Return the [x, y] coordinate for the center point of the cell that contains the specified text.  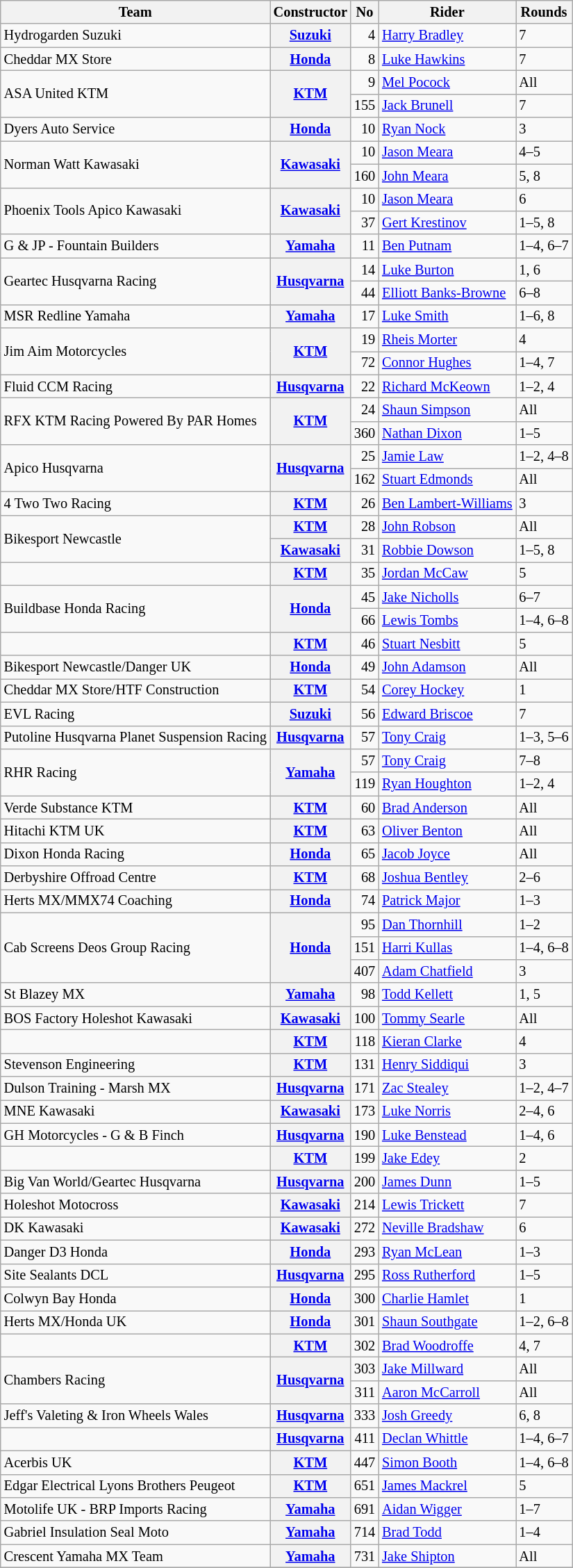
60 [365, 808]
Rider [447, 12]
5, 8 [545, 176]
Dyers Auto Service [135, 129]
303 [365, 1369]
Luke Norris [447, 1111]
Jake Millward [447, 1369]
Derbyshire Offroad Centre [135, 878]
1–2, 4–7 [545, 1088]
James Mackrel [447, 1486]
Chambers Racing [135, 1380]
Kieran Clarke [447, 1041]
49 [365, 667]
Jim Aim Motorcycles [135, 352]
John Robson [447, 527]
68 [365, 878]
26 [365, 503]
Phoenix Tools Apico Kawasaki [135, 211]
7–8 [545, 760]
Holeshot Motocross [135, 1205]
DK Kawasaki [135, 1228]
Cheddar MX Store [135, 59]
63 [365, 831]
Ben Putnam [447, 246]
Gert Krestinov [447, 222]
1–2 [545, 924]
Aidan Wigger [447, 1509]
6, 8 [545, 1416]
Site Sealants DCL [135, 1275]
Bikesport Newcastle [135, 538]
Brad Anderson [447, 808]
EVL Racing [135, 714]
1–4 [545, 1533]
1–2, 4–8 [545, 457]
Buildbase Honda Racing [135, 609]
8 [365, 59]
190 [365, 1135]
Team [135, 12]
171 [365, 1088]
Luke Benstead [447, 1135]
95 [365, 924]
Edgar Electrical Lyons Brothers Peugeot [135, 1486]
731 [365, 1556]
Declan Whittle [447, 1439]
19 [365, 340]
360 [365, 433]
Josh Greedy [447, 1416]
Stuart Nesbitt [447, 644]
407 [365, 971]
Luke Hawkins [447, 59]
35 [365, 573]
74 [365, 901]
Jake Shipton [447, 1556]
Jeff's Valeting & Iron Wheels Wales [135, 1416]
Stevenson Engineering [135, 1065]
155 [365, 106]
25 [365, 457]
300 [365, 1298]
Motolife UK - BRP Imports Racing [135, 1509]
14 [365, 270]
ASA United KTM [135, 93]
Ryan McLean [447, 1252]
G & JP - Fountain Builders [135, 246]
9 [365, 82]
Herts MX/Honda UK [135, 1322]
Ryan Houghton [447, 784]
Jake Edey [447, 1159]
28 [365, 527]
1, 6 [545, 270]
Lewis Tombs [447, 620]
302 [365, 1346]
Brad Woodroffe [447, 1346]
151 [365, 948]
No [365, 12]
Apico Husqvarna [135, 468]
Putoline Husqvarna Planet Suspension Racing [135, 737]
Jacob Joyce [447, 854]
Hydrogarden Suzuki [135, 35]
Herts MX/MMX74 Coaching [135, 901]
4, 7 [545, 1346]
Simon Booth [447, 1462]
Danger D3 Honda [135, 1252]
272 [365, 1228]
651 [365, 1486]
Lewis Trickett [447, 1205]
Connor Hughes [447, 363]
11 [365, 246]
1–6, 8 [545, 316]
Mel Pocock [447, 82]
Henry Siddiqui [447, 1065]
37 [365, 222]
17 [365, 316]
Verde Substance KTM [135, 808]
Harri Kullas [447, 948]
162 [365, 480]
200 [365, 1182]
447 [365, 1462]
691 [365, 1509]
John Meara [447, 176]
MNE Kawasaki [135, 1111]
Harry Bradley [447, 35]
Crescent Yamaha MX Team [135, 1556]
Corey Hockey [447, 690]
Zac Stealey [447, 1088]
24 [365, 409]
Jamie Law [447, 457]
31 [365, 550]
119 [365, 784]
293 [365, 1252]
54 [365, 690]
Oliver Benton [447, 831]
199 [365, 1159]
Acerbis UK [135, 1462]
Bikesport Newcastle/Danger UK [135, 667]
Stuart Edmonds [447, 480]
Jordan McCaw [447, 573]
Joshua Bentley [447, 878]
Dixon Honda Racing [135, 854]
Rheis Morter [447, 340]
72 [365, 363]
65 [365, 854]
Big Van World/Geartec Husqvarna [135, 1182]
173 [365, 1111]
1, 5 [545, 995]
Shaun Southgate [447, 1322]
Aaron McCarroll [447, 1392]
46 [365, 644]
Gabriel Insulation Seal Moto [135, 1533]
Cheddar MX Store/HTF Construction [135, 690]
Rounds [545, 12]
118 [365, 1041]
Tommy Searle [447, 1018]
GH Motorcycles - G & B Finch [135, 1135]
301 [365, 1322]
6–8 [545, 293]
333 [365, 1416]
214 [365, 1205]
98 [365, 995]
66 [365, 620]
100 [365, 1018]
56 [365, 714]
6–7 [545, 597]
RFX KTM Racing Powered By PAR Homes [135, 421]
Ryan Nock [447, 129]
Geartec Husqvarna Racing [135, 281]
Adam Chatfield [447, 971]
1–4, 6 [545, 1135]
Colwyn Bay Honda [135, 1298]
295 [365, 1275]
1–7 [545, 1509]
Richard McKeown [447, 386]
Dan Thornhill [447, 924]
45 [365, 597]
2 [545, 1159]
John Adamson [447, 667]
Norman Watt Kawasaki [135, 164]
Ben Lambert-Williams [447, 503]
2–4, 6 [545, 1111]
MSR Redline Yamaha [135, 316]
1–4, 7 [545, 363]
BOS Factory Holeshot Kawasaki [135, 1018]
Edward Briscoe [447, 714]
RHR Racing [135, 771]
44 [365, 293]
Robbie Dowson [447, 550]
4–5 [545, 152]
2–6 [545, 878]
131 [365, 1065]
22 [365, 386]
311 [365, 1392]
411 [365, 1439]
714 [365, 1533]
Hitachi KTM UK [135, 831]
Jake Nicholls [447, 597]
Dulson Training - Marsh MX [135, 1088]
Luke Smith [447, 316]
1–3, 5–6 [545, 737]
Patrick Major [447, 901]
Luke Burton [447, 270]
James Dunn [447, 1182]
Jack Brunell [447, 106]
Cab Screens Deos Group Racing [135, 948]
Fluid CCM Racing [135, 386]
St Blazey MX [135, 995]
4 Two Two Racing [135, 503]
Todd Kellett [447, 995]
Elliott Banks-Browne [447, 293]
Ross Rutherford [447, 1275]
Nathan Dixon [447, 433]
Shaun Simpson [447, 409]
Brad Todd [447, 1533]
Charlie Hamlet [447, 1298]
Constructor [310, 12]
160 [365, 176]
Neville Bradshaw [447, 1228]
1–2, 6–8 [545, 1322]
